Find where the given text appears and provide that cell's center as (X, Y) coordinate. 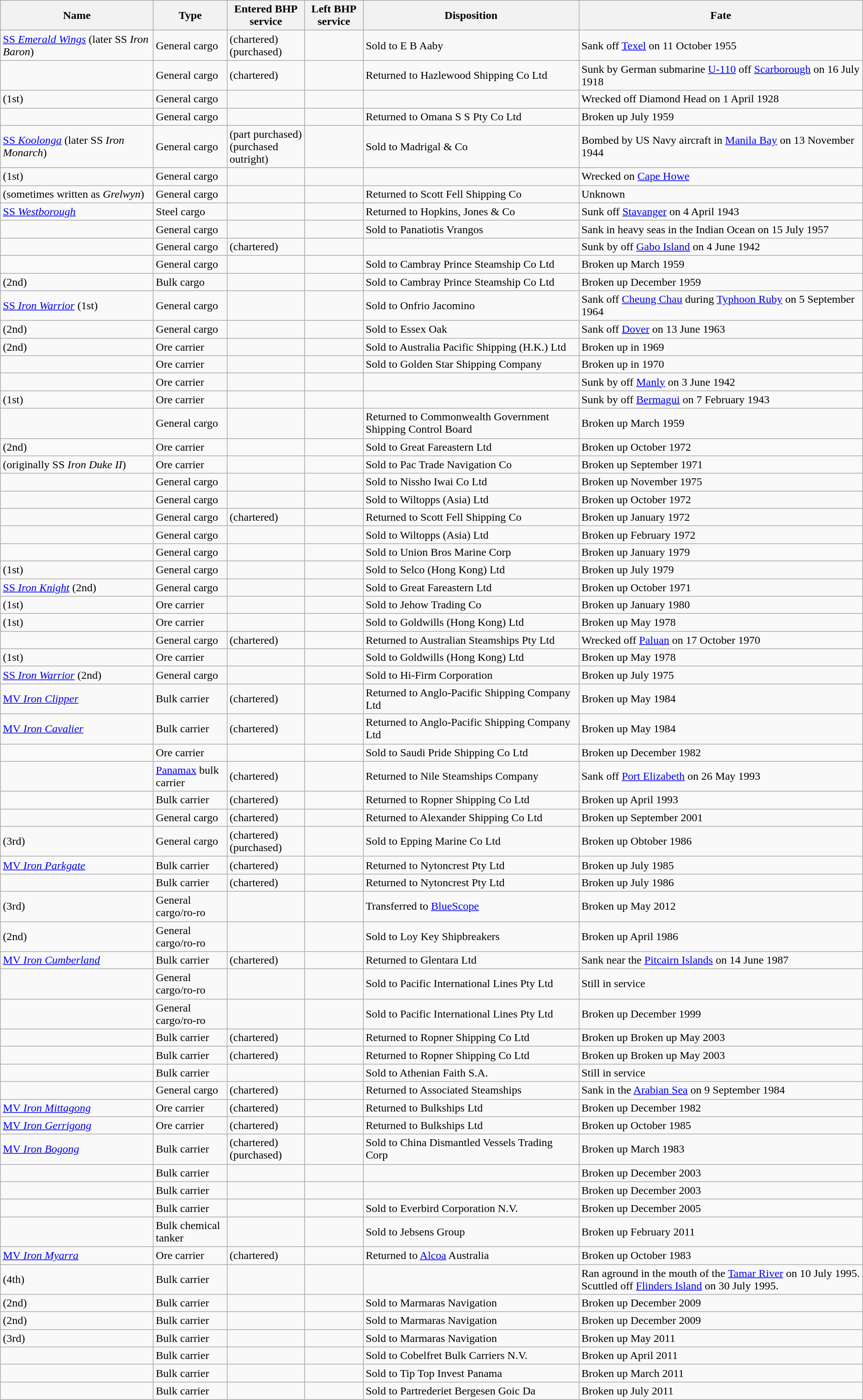
Sold to Madrigal & Co (471, 147)
Broken up in 1970 (721, 365)
Disposition (471, 16)
Sold to Union Bros Marine Corp (471, 552)
Broken up October 1971 (721, 588)
Sold to Australia Pacific Shipping (H.K.) Ltd (471, 347)
SS Koolonga (later SS Iron Monarch) (77, 147)
MV Iron Cumberland (77, 960)
Bulk chemical tanker (190, 1231)
Sold to Cobelfret Bulk Carriers N.V. (471, 1356)
Broken up March 2011 (721, 1373)
SS Iron Warrior (1st) (77, 306)
Sank near the Pitcairn Islands on 14 June 1987 (721, 960)
Broken up January 1979 (721, 552)
Broken up December 2005 (721, 1208)
Broken up February 1972 (721, 535)
(originally SS Iron Duke II) (77, 465)
Transferred to BlueScope (471, 906)
Broken up May 2011 (721, 1338)
Wrecked off Diamond Head on 1 April 1928 (721, 99)
Sunk off Stavanger on 4 April 1943 (721, 212)
Sold to Loy Key Shipbreakers (471, 936)
Broken up December 1959 (721, 282)
Name (77, 16)
Fate (721, 16)
Wrecked on Cape Howe (721, 176)
Sunk by off Gabo Island on 4 June 1942 (721, 247)
Sold to Golden Star Shipping Company (471, 365)
SS Emerald Wings (later SS Iron Baron) (77, 45)
(sometimes written as Grelwyn) (77, 194)
Sank off Port Elizabeth on 26 May 1993 (721, 776)
Type (190, 16)
Sold to Essex Oak (471, 329)
Sank in heavy seas in the Indian Ocean on 15 July 1957 (721, 229)
Returned to Australian Steamships Pty Ltd (471, 640)
Broken up September 1971 (721, 465)
Panamax bulk carrier (190, 776)
Unknown (721, 194)
Broken up April 2011 (721, 1356)
Bulk cargo (190, 282)
MV Iron Gerrigong (77, 1125)
MV Iron Myarra (77, 1255)
Returned to Alexander Shipping Co Ltd (471, 818)
Broken up July 1986 (721, 882)
Steel cargo (190, 212)
Sold to Pac Trade Navigation Co (471, 465)
Broken up July 1975 (721, 675)
Broken up March 1983 (721, 1149)
MV Iron Cavalier (77, 729)
Wrecked off Paluan on 17 October 1970 (721, 640)
Sold to Nissho Iwai Co Ltd (471, 482)
Broken up July 1979 (721, 570)
Broken up in 1969 (721, 347)
Sold to China Dismantled Vessels Trading Corp (471, 1149)
Returned to Hazlewood Shipping Co Ltd (471, 76)
Sunk by German submarine U-110 off Scarborough on 16 July 1918 (721, 76)
Left BHP service (334, 16)
Returned to Omana S S Pty Co Ltd (471, 117)
Sold to Epping Marine Co Ltd (471, 841)
(part purchased) (purchased outright) (266, 147)
Broken up May 2012 (721, 906)
Broken up Obtober 1986 (721, 841)
Sank in the Arabian Sea on 9 September 1984 (721, 1090)
Returned to Commonwealth Government Shipping Control Board (471, 423)
Broken up January 1972 (721, 517)
Sunk by off Bermagui on 7 February 1943 (721, 400)
Broken up December 1999 (721, 1014)
Entered BHP service (266, 16)
(4th) (77, 1279)
Returned to Nile Steamships Company (471, 776)
Returned to Alcoa Australia (471, 1255)
SS Westborough (77, 212)
Sold to Jebsens Group (471, 1231)
Broken up April 1986 (721, 936)
Sold to Jehow Trading Co (471, 605)
SS Iron Warrior (2nd) (77, 675)
Returned to Glentara Ltd (471, 960)
Sank off Dover on 13 June 1963 (721, 329)
Ran aground in the mouth of the Tamar River on 10 July 1995. Scuttled off Flinders Island on 30 July 1995. (721, 1279)
Broken up October 1985 (721, 1125)
MV Iron Parkgate (77, 865)
Sank off Texel on 11 October 1955 (721, 45)
Broken up April 1993 (721, 800)
Broken up February 2011 (721, 1231)
Broken up November 1975 (721, 482)
Sold to Athenian Faith S.A. (471, 1073)
Sold to Selco (Hong Kong) Ltd (471, 570)
Broken up July 1985 (721, 865)
MV Iron Clipper (77, 699)
Sank off Cheung Chau during Typhoon Ruby on 5 September 1964 (721, 306)
MV Iron Mittagong (77, 1108)
Broken up October 1983 (721, 1255)
Broken up July 1959 (721, 117)
SS Iron Knight (2nd) (77, 588)
Sold to Saudi Pride Shipping Co Ltd (471, 753)
Sold to Panatiotis Vrangos (471, 229)
MV Iron Bogong (77, 1149)
Returned to Associated Steamships (471, 1090)
Returned to Hopkins, Jones & Co (471, 212)
Bombed by US Navy aircraft in Manila Bay on 13 November 1944 (721, 147)
Sold to Tip Top Invest Panama (471, 1373)
Sold to E B Aaby (471, 45)
Broken up September 2001 (721, 818)
Sold to Hi-Firm Corporation (471, 675)
Sold to Everbird Corporation N.V. (471, 1208)
Broken up July 2011 (721, 1391)
Sunk by off Manly on 3 June 1942 (721, 382)
Sold to Onfrio Jacomino (471, 306)
Sold to Partrederiet Bergesen Goic Da (471, 1391)
Broken up January 1980 (721, 605)
